Determine the (x, y) coordinate at the center of the cell enclosing the given text.  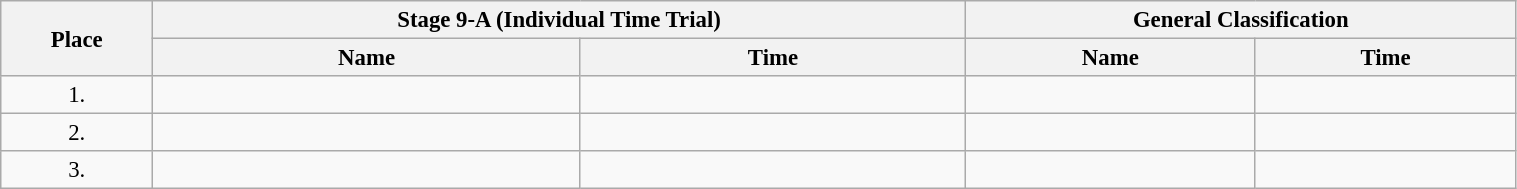
1. (77, 95)
Stage 9-A (Individual Time Trial) (560, 20)
2. (77, 133)
Place (77, 38)
3. (77, 170)
General Classification (1242, 20)
